Return (x, y) of the center of cell containing provided text 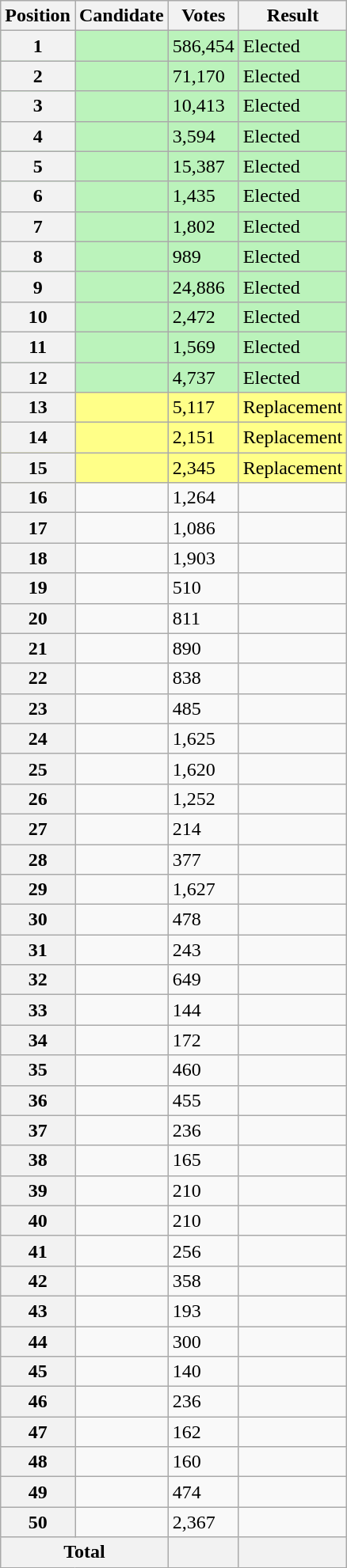
586,454 (203, 46)
13 (38, 408)
45 (38, 1372)
Position (38, 16)
478 (203, 920)
14 (38, 438)
18 (38, 558)
2 (38, 76)
32 (38, 980)
1,264 (203, 498)
19 (38, 588)
243 (203, 950)
24,886 (203, 287)
144 (203, 1010)
140 (203, 1372)
9 (38, 287)
1,620 (203, 769)
36 (38, 1100)
2,472 (203, 317)
1,252 (203, 799)
16 (38, 498)
460 (203, 1070)
47 (38, 1432)
2,345 (203, 468)
485 (203, 708)
172 (203, 1040)
510 (203, 588)
48 (38, 1462)
Total (85, 1552)
2,151 (203, 438)
377 (203, 859)
1,802 (203, 226)
1 (38, 46)
162 (203, 1432)
40 (38, 1221)
39 (38, 1190)
30 (38, 920)
22 (38, 678)
160 (203, 1462)
300 (203, 1342)
5 (38, 166)
28 (38, 859)
649 (203, 980)
21 (38, 648)
38 (38, 1160)
1,627 (203, 890)
25 (38, 769)
27 (38, 829)
165 (203, 1160)
17 (38, 528)
6 (38, 196)
33 (38, 1010)
20 (38, 618)
10 (38, 317)
23 (38, 708)
811 (203, 618)
890 (203, 648)
26 (38, 799)
7 (38, 226)
455 (203, 1100)
15 (38, 468)
46 (38, 1402)
37 (38, 1130)
256 (203, 1251)
193 (203, 1311)
15,387 (203, 166)
42 (38, 1281)
838 (203, 678)
29 (38, 890)
34 (38, 1040)
2,367 (203, 1522)
989 (203, 256)
50 (38, 1522)
214 (203, 829)
3,594 (203, 136)
1,903 (203, 558)
31 (38, 950)
5,117 (203, 408)
1,569 (203, 347)
4 (38, 136)
41 (38, 1251)
1,625 (203, 738)
35 (38, 1070)
10,413 (203, 106)
44 (38, 1342)
1,086 (203, 528)
474 (203, 1492)
43 (38, 1311)
24 (38, 738)
71,170 (203, 76)
Candidate (121, 16)
3 (38, 106)
49 (38, 1492)
Result (292, 16)
Votes (203, 16)
1,435 (203, 196)
11 (38, 347)
358 (203, 1281)
4,737 (203, 378)
12 (38, 378)
8 (38, 256)
